Pinpoint the cell where the given text exists, returning its (x, y) midpoint coordinate. 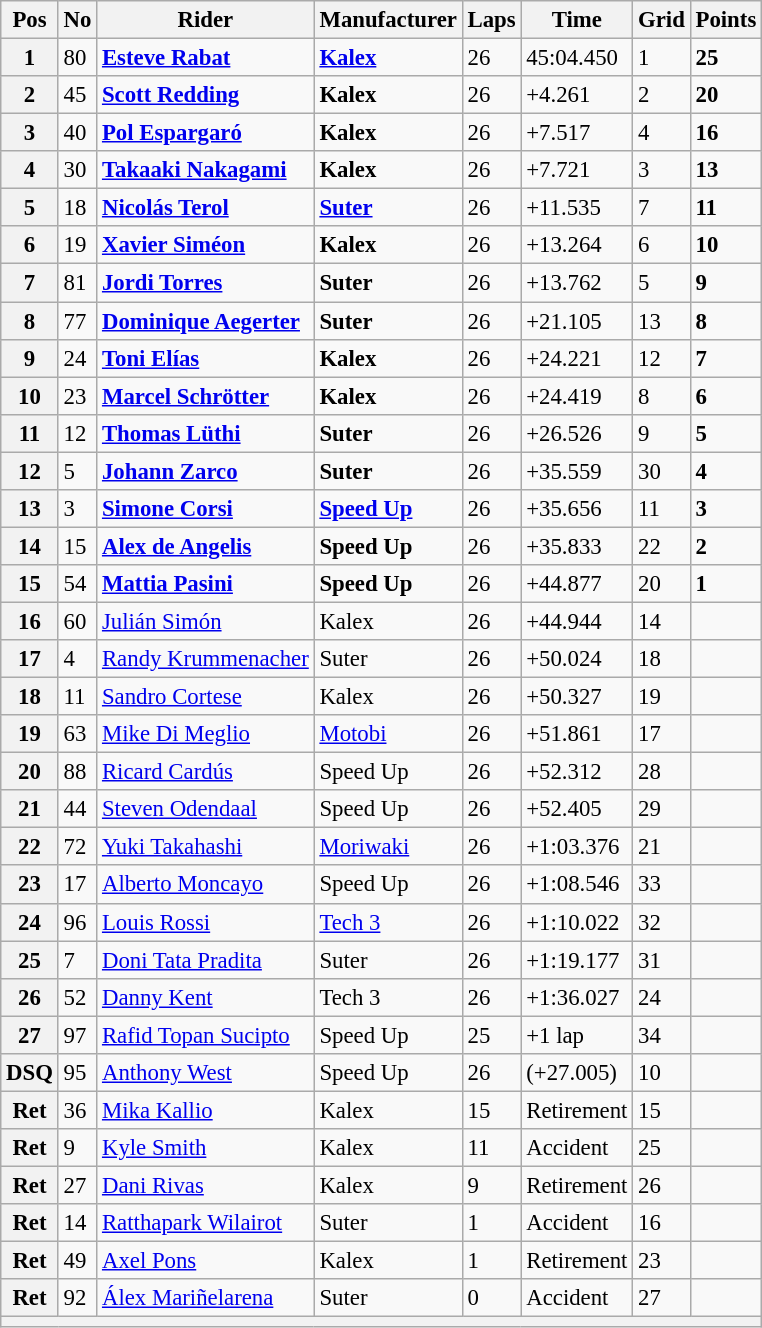
Sandro Cortese (206, 697)
Thomas Lüthi (206, 433)
+1 lap (577, 1035)
97 (77, 1035)
81 (77, 283)
44 (77, 809)
+26.526 (577, 433)
45:04.450 (577, 58)
DSQ (30, 1073)
+52.405 (577, 809)
Scott Redding (206, 95)
72 (77, 847)
+13.264 (577, 245)
+35.833 (577, 546)
Pos (30, 20)
Esteve Rabat (206, 58)
+11.535 (577, 208)
Rider (206, 20)
+35.656 (577, 509)
49 (77, 1261)
Toni Elías (206, 358)
Time (577, 20)
Álex Mariñelarena (206, 1298)
Xavier Siméon (206, 245)
Marcel Schrötter (206, 396)
Manufacturer (388, 20)
63 (77, 734)
60 (77, 621)
+7.721 (577, 170)
Mike Di Meglio (206, 734)
40 (77, 133)
+13.762 (577, 283)
77 (77, 321)
29 (662, 809)
+24.419 (577, 396)
+4.261 (577, 95)
Dominique Aegerter (206, 321)
+52.312 (577, 772)
+1:08.546 (577, 885)
Ratthapark Wilairot (206, 1223)
+44.877 (577, 584)
Points (726, 20)
88 (77, 772)
34 (662, 1035)
0 (492, 1298)
Takaaki Nakagami (206, 170)
Mika Kallio (206, 1110)
+1:03.376 (577, 847)
Alex de Angelis (206, 546)
95 (77, 1073)
Kyle Smith (206, 1148)
+24.221 (577, 358)
+35.559 (577, 471)
Alberto Moncayo (206, 885)
31 (662, 960)
Doni Tata Pradita (206, 960)
+1:36.027 (577, 997)
28 (662, 772)
80 (77, 58)
Steven Odendaal (206, 809)
54 (77, 584)
Grid (662, 20)
+21.105 (577, 321)
+7.517 (577, 133)
Motobi (388, 734)
Julián Simón (206, 621)
+50.024 (577, 659)
Johann Zarco (206, 471)
Axel Pons (206, 1261)
Randy Krummenacher (206, 659)
+50.327 (577, 697)
+1:10.022 (577, 922)
Pol Espargaró (206, 133)
96 (77, 922)
Anthony West (206, 1073)
92 (77, 1298)
Dani Rivas (206, 1185)
+1:19.177 (577, 960)
Louis Rossi (206, 922)
Mattia Pasini (206, 584)
32 (662, 922)
Nicolás Terol (206, 208)
33 (662, 885)
Laps (492, 20)
Ricard Cardús (206, 772)
No (77, 20)
(+27.005) (577, 1073)
36 (77, 1110)
Jordi Torres (206, 283)
Danny Kent (206, 997)
Simone Corsi (206, 509)
Yuki Takahashi (206, 847)
+51.861 (577, 734)
+44.944 (577, 621)
Moriwaki (388, 847)
52 (77, 997)
Rafid Topan Sucipto (206, 1035)
45 (77, 95)
